From the cell containing the given text, extract its center point as (X, Y) coordinate. 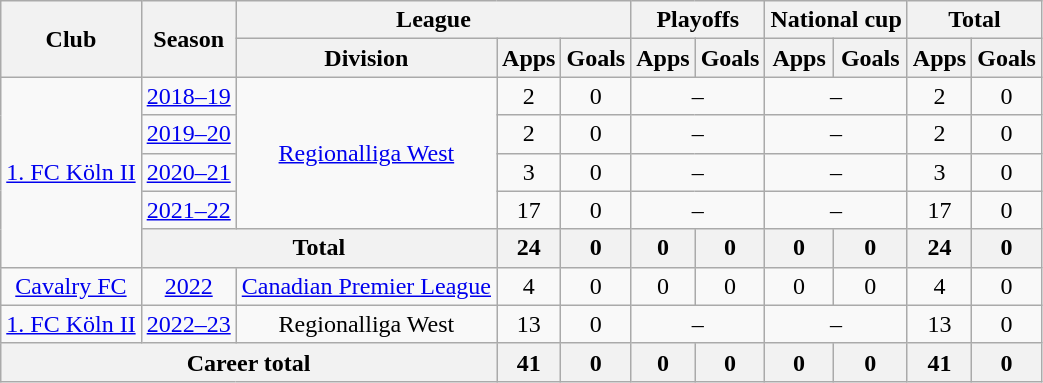
National cup (836, 20)
Career total (249, 362)
League (433, 20)
2019–20 (188, 134)
Club (71, 39)
Canadian Premier League (366, 286)
2022 (188, 286)
Playoffs (698, 20)
2021–22 (188, 210)
Cavalry FC (71, 286)
2020–21 (188, 172)
Season (188, 39)
2022–23 (188, 324)
Division (366, 58)
2018–19 (188, 96)
